Output the (X, Y) coordinate of the center of the cell containing the given text.  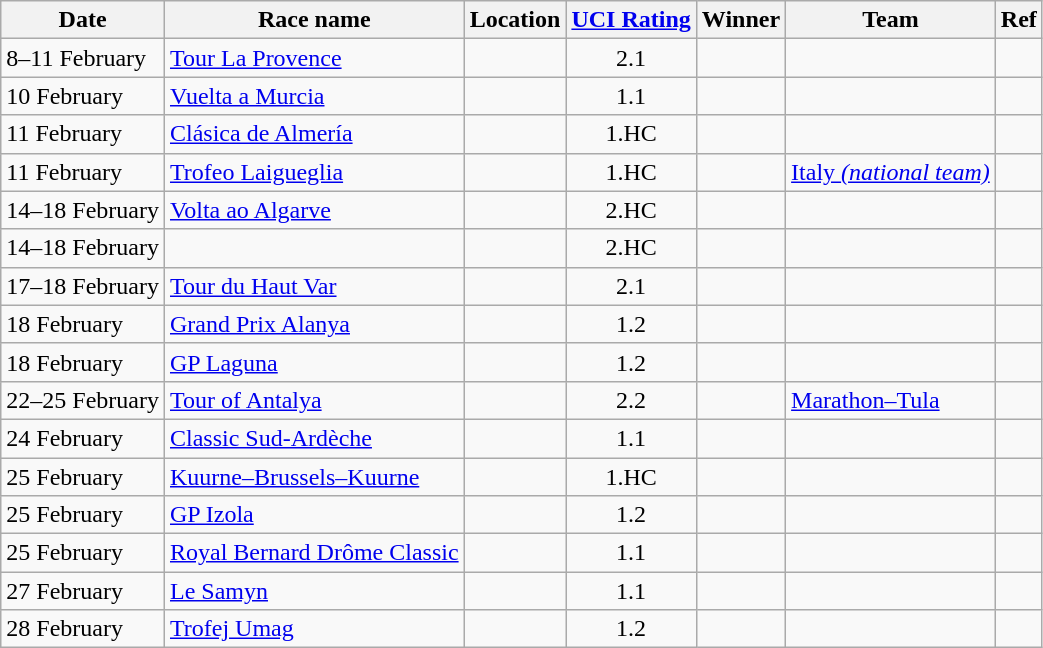
Trofej Umag (314, 629)
GP Izola (314, 515)
Le Samyn (314, 591)
8–11 February (83, 58)
2.2 (631, 400)
Vuelta a Murcia (314, 96)
Tour La Provence (314, 58)
Tour du Haut Var (314, 286)
28 February (83, 629)
17–18 February (83, 286)
Royal Bernard Drôme Classic (314, 553)
Ref (1018, 20)
Italy (national team) (891, 172)
Clásica de Almería (314, 134)
Grand Prix Alanya (314, 324)
Team (891, 20)
10 February (83, 96)
UCI Rating (631, 20)
Classic Sud-Ardèche (314, 438)
Date (83, 20)
24 February (83, 438)
22–25 February (83, 400)
Trofeo Laigueglia (314, 172)
GP Laguna (314, 362)
Marathon–Tula (891, 400)
Tour of Antalya (314, 400)
Race name (314, 20)
Location (515, 20)
Volta ao Algarve (314, 210)
Winner (740, 20)
Kuurne–Brussels–Kuurne (314, 477)
27 February (83, 591)
